Scan for the cell matching the given text and deliver its [X, Y] coordinate at center. 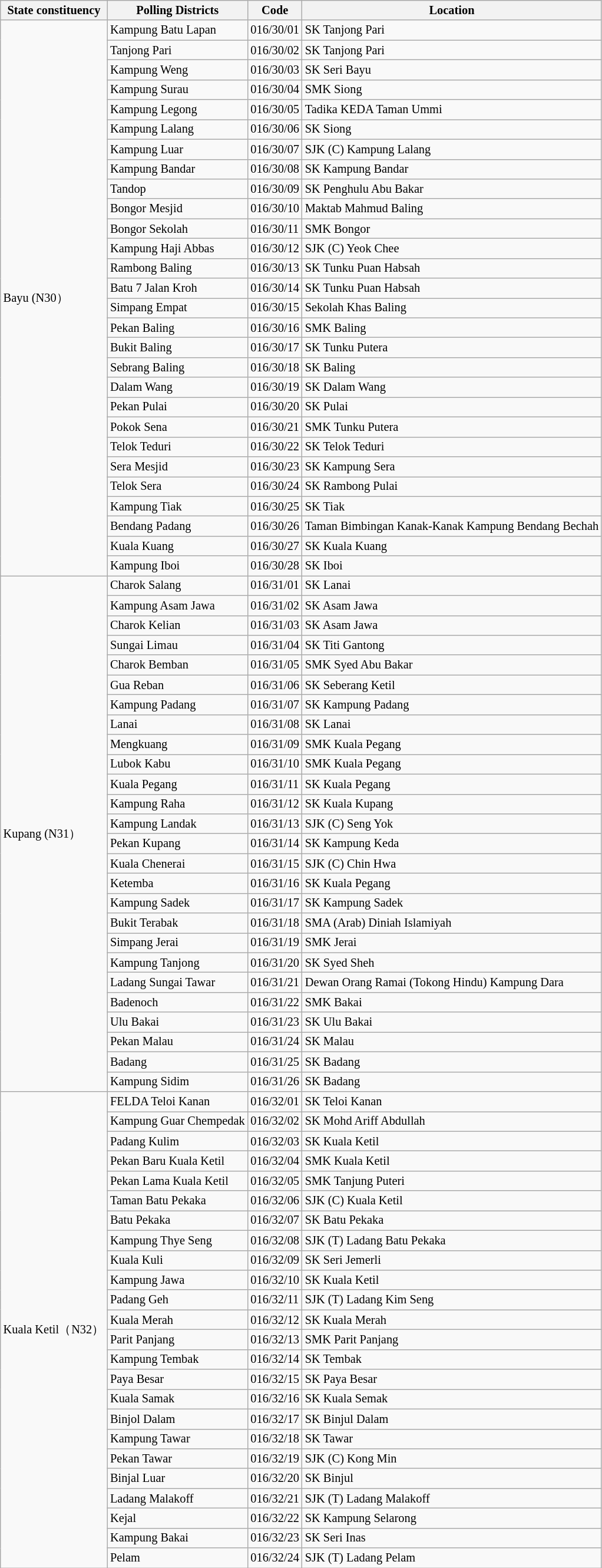
Kampung Lalang [177, 129]
016/30/21 [275, 427]
SK Tembak [452, 1359]
SK Titi Gantong [452, 645]
Tandop [177, 189]
016/31/04 [275, 645]
SK Seri Bayu [452, 70]
SK Syed Sheh [452, 963]
Kampung Asam Jawa [177, 605]
SJK (C) Chin Hwa [452, 864]
Binjol Dalam [177, 1419]
016/32/15 [275, 1379]
SK Pulai [452, 407]
016/32/08 [275, 1240]
016/32/19 [275, 1458]
SMK Syed Abu Bakar [452, 665]
016/32/12 [275, 1320]
Kampung Tanjong [177, 963]
Sekolah Khas Baling [452, 308]
Kuala Samak [177, 1399]
016/32/23 [275, 1538]
016/30/25 [275, 506]
016/30/19 [275, 387]
016/31/15 [275, 864]
Mengkuang [177, 745]
FELDA Teloi Kanan [177, 1101]
Kampung Tawar [177, 1439]
Sebrang Baling [177, 367]
Maktab Mahmud Baling [452, 209]
016/30/28 [275, 566]
Kampung Surau [177, 90]
Lanai [177, 724]
016/30/03 [275, 70]
Kampung Tembak [177, 1359]
Batu Pekaka [177, 1220]
SK Kuala Merah [452, 1320]
Pekan Tawar [177, 1458]
016/30/10 [275, 209]
SK Tiak [452, 506]
016/31/05 [275, 665]
Charok Salang [177, 585]
SK Iboi [452, 566]
Simpang Empat [177, 308]
Code [275, 10]
Kampung Luar [177, 149]
016/30/11 [275, 229]
Tanjong Pari [177, 50]
SK Mohd Ariff Abdullah [452, 1121]
016/30/17 [275, 347]
016/32/11 [275, 1300]
Paya Besar [177, 1379]
016/31/22 [275, 1002]
016/31/09 [275, 745]
016/31/03 [275, 625]
Binjal Luar [177, 1478]
Lubok Kabu [177, 764]
016/30/01 [275, 30]
Kampung Tiak [177, 506]
016/32/24 [275, 1558]
SJK (C) Yeok Chee [452, 248]
SK Baling [452, 367]
016/31/10 [275, 764]
016/30/16 [275, 328]
SK Dalam Wang [452, 387]
Pekan Baling [177, 328]
016/31/17 [275, 903]
Kampung Guar Chempedak [177, 1121]
Kuala Kuang [177, 546]
SMK Parit Panjang [452, 1339]
Location [452, 10]
016/30/12 [275, 248]
016/32/10 [275, 1280]
Dalam Wang [177, 387]
016/30/06 [275, 129]
SMK Kuala Ketil [452, 1161]
Parit Panjang [177, 1339]
Gua Reban [177, 685]
SMK Jerai [452, 943]
016/31/24 [275, 1042]
Taman Batu Pekaka [177, 1201]
Bukit Baling [177, 347]
Telok Sera [177, 486]
Kampung Bakai [177, 1538]
016/31/23 [275, 1022]
Kejal [177, 1518]
016/31/21 [275, 983]
SK Seri Jemerli [452, 1260]
016/30/02 [275, 50]
SK Malau [452, 1042]
SJK (T) Ladang Pelam [452, 1558]
SJK (T) Ladang Batu Pekaka [452, 1240]
016/31/16 [275, 883]
Telok Teduri [177, 447]
016/32/20 [275, 1478]
Taman Bimbingan Kanak-Kanak Kampung Bendang Bechah [452, 526]
SK Seberang Ketil [452, 685]
SJK (C) Kong Min [452, 1458]
Kuala Ketil（N32） [54, 1329]
016/32/07 [275, 1220]
Kampung Thye Seng [177, 1240]
SMK Baling [452, 328]
Pelam [177, 1558]
SK Tawar [452, 1439]
Padang Kulim [177, 1141]
016/31/20 [275, 963]
Kupang (N31） [54, 834]
SK Batu Pekaka [452, 1220]
016/31/14 [275, 844]
SK Kampung Keda [452, 844]
Bendang Padang [177, 526]
016/31/19 [275, 943]
Badang [177, 1062]
SJK (C) Seng Yok [452, 823]
SMK Tanjung Puteri [452, 1181]
016/32/13 [275, 1339]
SK Teloi Kanan [452, 1101]
016/31/08 [275, 724]
SMK Bakai [452, 1002]
Pekan Lama Kuala Ketil [177, 1181]
Kampung Raha [177, 804]
016/32/09 [275, 1260]
Charok Bemban [177, 665]
Charok Kelian [177, 625]
016/30/15 [275, 308]
Pokok Sena [177, 427]
Ulu Bakai [177, 1022]
Bongor Sekolah [177, 229]
SK Binjul Dalam [452, 1419]
016/30/27 [275, 546]
Kuala Pegang [177, 784]
Kampung Iboi [177, 566]
Pekan Baru Kuala Ketil [177, 1161]
Pekan Kupang [177, 844]
Kampung Sidim [177, 1082]
Kuala Kuli [177, 1260]
Batu 7 Jalan Kroh [177, 288]
Kampung Batu Lapan [177, 30]
Sungai Limau [177, 645]
SK Kampung Bandar [452, 169]
016/32/03 [275, 1141]
Kampung Padang [177, 704]
SK Ulu Bakai [452, 1022]
SK Siong [452, 129]
016/30/04 [275, 90]
SK Tunku Putera [452, 347]
016/31/18 [275, 923]
Ladang Malakoff [177, 1498]
016/30/22 [275, 447]
SMA (Arab) Diniah Islamiyah [452, 923]
SK Kampung Padang [452, 704]
016/32/14 [275, 1359]
SMK Siong [452, 90]
Bayu (N30） [54, 298]
SK Kampung Sadek [452, 903]
016/30/13 [275, 268]
SMK Bongor [452, 229]
016/31/26 [275, 1082]
016/30/20 [275, 407]
016/30/07 [275, 149]
SK Seri Inas [452, 1538]
016/30/05 [275, 110]
Pekan Pulai [177, 407]
016/31/01 [275, 585]
Sera Mesjid [177, 466]
016/30/18 [275, 367]
016/32/01 [275, 1101]
Tadika KEDA Taman Ummi [452, 110]
SMK Tunku Putera [452, 427]
Kampung Bandar [177, 169]
016/30/14 [275, 288]
SK Rambong Pulai [452, 486]
016/32/16 [275, 1399]
016/30/23 [275, 466]
SK Telok Teduri [452, 447]
Padang Geh [177, 1300]
016/32/18 [275, 1439]
SJK (T) Ladang Malakoff [452, 1498]
Kuala Merah [177, 1320]
Kuala Chenerai [177, 864]
Rambong Baling [177, 268]
SK Penghulu Abu Bakar [452, 189]
016/31/02 [275, 605]
016/32/21 [275, 1498]
016/30/26 [275, 526]
Kampung Haji Abbas [177, 248]
016/31/06 [275, 685]
Badenoch [177, 1002]
Kampung Jawa [177, 1280]
016/31/12 [275, 804]
State constituency [54, 10]
016/32/05 [275, 1181]
SK Kampung Selarong [452, 1518]
Pekan Malau [177, 1042]
016/32/04 [275, 1161]
Simpang Jerai [177, 943]
016/30/09 [275, 189]
SK Paya Besar [452, 1379]
016/30/08 [275, 169]
SK Kampung Sera [452, 466]
SK Kuala Semak [452, 1399]
Polling Districts [177, 10]
016/31/25 [275, 1062]
Bukit Terabak [177, 923]
Dewan Orang Ramai (Tokong Hindu) Kampung Dara [452, 983]
Ladang Sungai Tawar [177, 983]
016/31/07 [275, 704]
SK Binjul [452, 1478]
Kampung Weng [177, 70]
016/32/02 [275, 1121]
Kampung Sadek [177, 903]
SK Kuala Kuang [452, 546]
016/32/17 [275, 1419]
SK Kuala Kupang [452, 804]
Bongor Mesjid [177, 209]
SJK (C) Kampung Lalang [452, 149]
SJK (C) Kuala Ketil [452, 1201]
016/31/11 [275, 784]
Ketemba [177, 883]
Kampung Landak [177, 823]
016/31/13 [275, 823]
016/32/06 [275, 1201]
Kampung Legong [177, 110]
016/30/24 [275, 486]
SJK (T) Ladang Kim Seng [452, 1300]
016/32/22 [275, 1518]
